Extract the (X, Y) coordinate from the center of the cell holding the provided text.  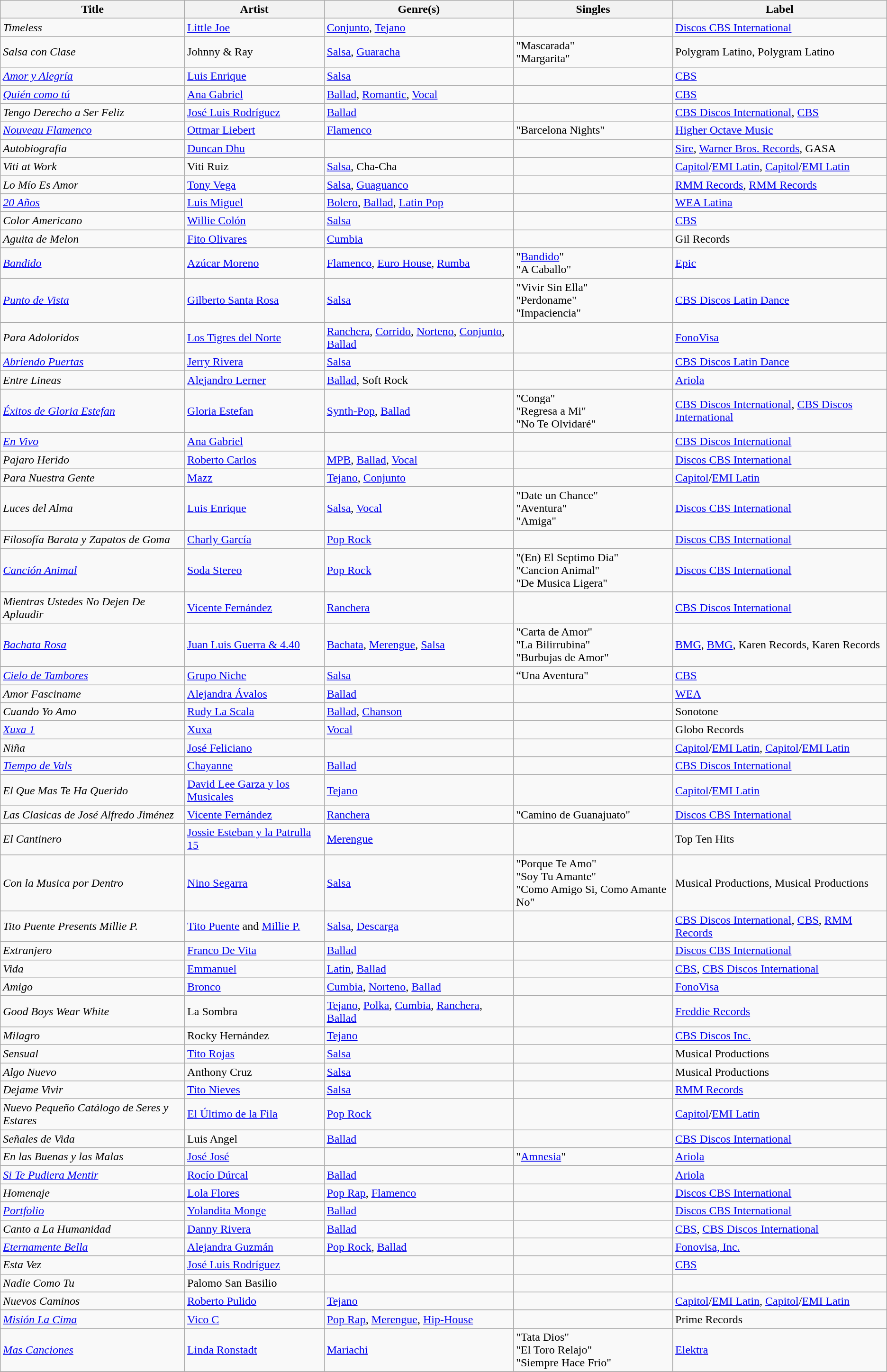
Alejandra Guzmán (255, 1247)
Amigo (93, 987)
Genre(s) (419, 9)
Bandido (93, 263)
Artist (255, 9)
Latin, Ballad (419, 969)
"Tata Dios""El Toro Relajo""Siempre Hace Frio" (593, 1350)
Si Te Pudiera Mentir (93, 1175)
Emmanuel (255, 969)
Para Adoloridos (93, 337)
En las Buenas y las Malas (93, 1157)
Para Nuestra Gente (93, 478)
Musical Productions, Musical Productions (780, 882)
Mazz (255, 478)
Fonovisa, Inc. (780, 1247)
Pop Rap, Merengue, Hip-House (419, 1319)
Amor Fasciname (93, 693)
CBS Discos Inc. (780, 1036)
Punto de Vista (93, 300)
CBS Discos International, CBS Discos International (780, 411)
Mientras Ustedes No Dejen De Aplaudir (93, 608)
La Sombra (255, 1011)
Linda Ronstadt (255, 1350)
José Feliciano (255, 748)
Franco De Vita (255, 951)
Tejano, Conjunto (419, 478)
Duncan Dhu (255, 148)
Luces del Alma (93, 509)
Filosofía Barata y Zapatos de Goma (93, 539)
Señales de Vida (93, 1139)
Portfolio (93, 1211)
Alejandra Ávalos (255, 693)
Gilberto Santa Rosa (255, 300)
"Date un Chance""Aventura""Amiga" (593, 509)
Vida (93, 969)
Alejandro Lerner (255, 380)
Ottmar Liebert (255, 130)
Aguita de Melon (93, 238)
Cuando Yo Amo (93, 712)
Salsa con Clase (93, 52)
Fito Olivares (255, 238)
Rocío Dúrcal (255, 1175)
Amor y Alegría (93, 76)
Higher Octave Music (780, 130)
Mariachi (419, 1350)
Milagro (93, 1036)
Flamenco, Euro House, Rumba (419, 263)
Soda Stereo (255, 570)
CBS Discos International, CBS, RMM Records (780, 926)
RMM Records (780, 1090)
Éxitos de Gloria Estefan (93, 411)
Palomo San Basilio (255, 1283)
Roberto Carlos (255, 460)
Mas Canciones (93, 1350)
Cumbia (419, 238)
Freddie Records (780, 1011)
Willie Colón (255, 220)
Esta Vez (93, 1265)
Vico C (255, 1319)
Salsa, Descarga (419, 926)
Bachata Rosa (93, 645)
Roberto Pulido (255, 1301)
Top Ten Hits (780, 839)
Cumbia, Norteno, Ballad (419, 987)
Canto a La Humanidad (93, 1229)
RMM Records, RMM Records (780, 184)
Nuevos Caminos (93, 1301)
Salsa, Guaguanco (419, 184)
20 Años (93, 202)
Tito Puente Presents Millie P. (93, 926)
Ballad, Chanson (419, 712)
Tito Rojas (255, 1054)
Azúcar Moreno (255, 263)
Sire, Warner Bros. Records, GASA (780, 148)
Tony Vega (255, 184)
"Camino de Guanajuato" (593, 815)
"Conga""Regresa a Mi""No Te Olvidaré" (593, 411)
Tito Puente and Millie P. (255, 926)
Timeless (93, 27)
Entre Lineas (93, 380)
Los Tigres del Norte (255, 337)
Vocal (419, 730)
Rocky Hernández (255, 1036)
El Último de la Fila (255, 1115)
Bolero, Ballad, Latin Pop (419, 202)
Tiempo de Vals (93, 766)
Epic (780, 263)
Ballad, Soft Rock (419, 380)
Nuevo Pequeño Catálogo de Seres y Estares (93, 1115)
Jossie Esteban y la Patrulla 15 (255, 839)
“Una Aventura" (593, 675)
David Lee Garza y los Musicales (255, 790)
Conjunto, Tejano (419, 27)
Synth-Pop, Ballad (419, 411)
Viti at Work (93, 166)
Lola Flores (255, 1193)
Extranjero (93, 951)
Ranchera, Corrido, Norteno, Conjunto, Ballad (419, 337)
Gil Records (780, 238)
Autobiografia (93, 148)
Globo Records (780, 730)
Johnny & Ray (255, 52)
Dejame Vivir (93, 1090)
"Vivir Sin Ella""Perdoname""Impaciencia" (593, 300)
Bachata, Merengue, Salsa (419, 645)
Homenaje (93, 1193)
Tito Nieves (255, 1090)
"(En) El Septimo Dia""Cancion Animal""De Musica Ligera" (593, 570)
Elektra (780, 1350)
Xuxa (255, 730)
WEA Latina (780, 202)
"Barcelona Nights" (593, 130)
Ballad, Romantic, Vocal (419, 94)
Sensual (93, 1054)
Abriendo Puertas (93, 362)
Sonotone (780, 712)
Luis Miguel (255, 202)
Grupo Niche (255, 675)
Viti Ruiz (255, 166)
Merengue (419, 839)
Las Clasicas de José Alfredo Jiménez (93, 815)
"Amnesia" (593, 1157)
Flamenco (419, 130)
"Bandido""A Caballo" (593, 263)
En Vivo (93, 442)
Nouveau Flamenco (93, 130)
Polygram Latino, Polygram Latino (780, 52)
Nino Segarra (255, 882)
Pajaro Herido (93, 460)
Con la Musica por Dentro (93, 882)
Charly García (255, 539)
"Carta de Amor""La Bilirrubina""Burbujas de Amor" (593, 645)
MPB, Ballad, Vocal (419, 460)
Xuxa 1 (93, 730)
Eternamente Bella (93, 1247)
Title (93, 9)
Label (780, 9)
Rudy La Scala (255, 712)
El Que Mas Te Ha Querido (93, 790)
Gloria Estefan (255, 411)
CBS Discos International, CBS (780, 112)
Chayanne (255, 766)
Juan Luis Guerra & 4.40 (255, 645)
Singles (593, 9)
El Cantinero (93, 839)
Quién como tú (93, 94)
Tejano, Polka, Cumbia, Ranchera, Ballad (419, 1011)
Jerry Rivera (255, 362)
"Porque Te Amo""Soy Tu Amante""Como Amigo Si, Como Amante No" (593, 882)
Anthony Cruz (255, 1072)
Misión La Cima (93, 1319)
José José (255, 1157)
Good Boys Wear White (93, 1011)
Yolandita Monge (255, 1211)
Bronco (255, 987)
Algo Nuevo (93, 1072)
WEA (780, 693)
Cielo de Tambores (93, 675)
Salsa, Vocal (419, 509)
Danny Rivera (255, 1229)
Canción Animal (93, 570)
Prime Records (780, 1319)
Pop Rap, Flamenco (419, 1193)
"Mascarada""Margarita" (593, 52)
Nadie Como Tu (93, 1283)
BMG, BMG, Karen Records, Karen Records (780, 645)
Tengo Derecho a Ser Feliz (93, 112)
Color Americano (93, 220)
Salsa, Guaracha (419, 52)
Salsa, Cha-Cha (419, 166)
Little Joe (255, 27)
Luis Angel (255, 1139)
Lo Mío Es Amor (93, 184)
Niña (93, 748)
Pop Rock, Ballad (419, 1247)
